Return (x, y) of the center of cell containing provided text 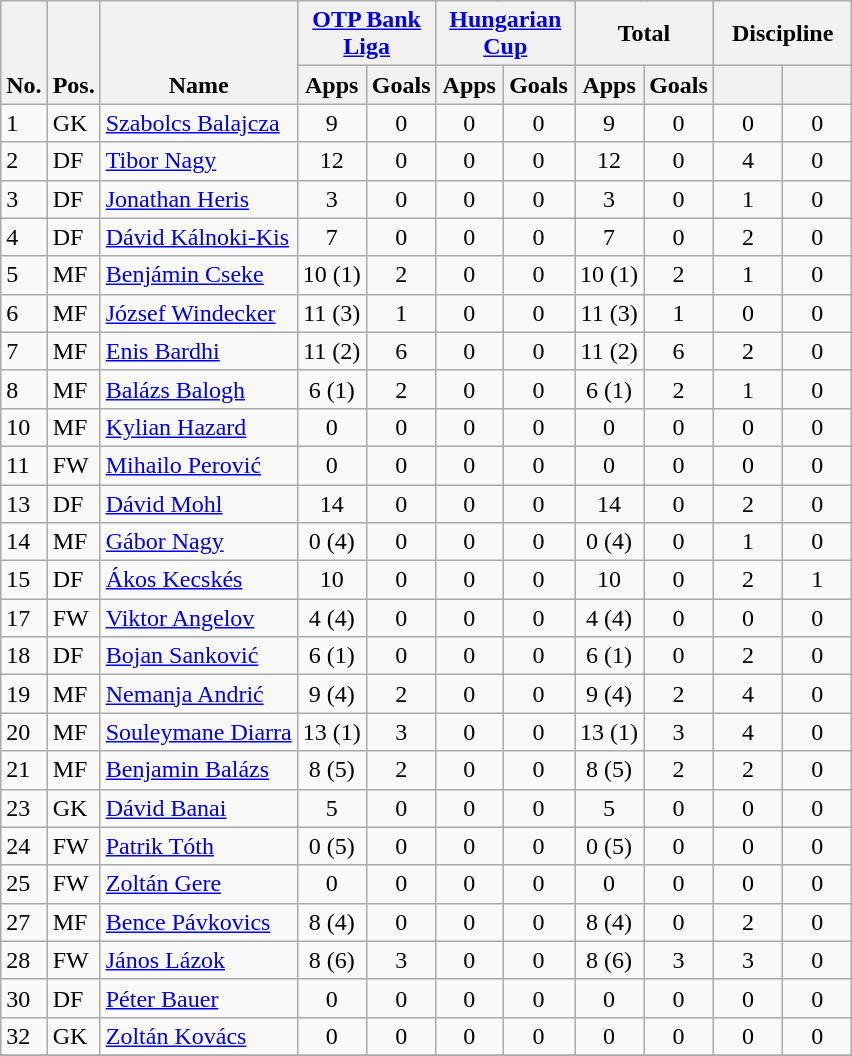
18 (24, 656)
27 (24, 922)
Szabolcs Balajcza (198, 123)
Péter Bauer (198, 998)
Jonathan Heris (198, 199)
Benjamin Balázs (198, 770)
13 (24, 503)
Nemanja Andrić (198, 694)
Dávid Kálnoki-Kis (198, 237)
Balázs Balogh (198, 389)
Zoltán Kovács (198, 1036)
Tibor Nagy (198, 161)
Mihailo Perović (198, 465)
30 (24, 998)
25 (24, 884)
32 (24, 1036)
8 (24, 389)
Hungarian Cup (506, 34)
Patrik Tóth (198, 846)
23 (24, 808)
Kylian Hazard (198, 427)
11 (24, 465)
20 (24, 732)
József Windecker (198, 313)
15 (24, 580)
Ákos Kecskés (198, 580)
Bence Pávkovics (198, 922)
Viktor Angelov (198, 618)
Dávid Banai (198, 808)
Gábor Nagy (198, 542)
Enis Bardhi (198, 351)
24 (24, 846)
Zoltán Gere (198, 884)
Benjámin Cseke (198, 275)
No. (24, 52)
János Lázok (198, 960)
28 (24, 960)
Pos. (74, 52)
Souleymane Diarra (198, 732)
21 (24, 770)
Bojan Sanković (198, 656)
Dávid Mohl (198, 503)
19 (24, 694)
Total (644, 34)
17 (24, 618)
Name (198, 52)
OTP Bank Liga (366, 34)
Discipline (782, 34)
